Pinpoint the cell where the given text exists, returning its [X, Y] midpoint coordinate. 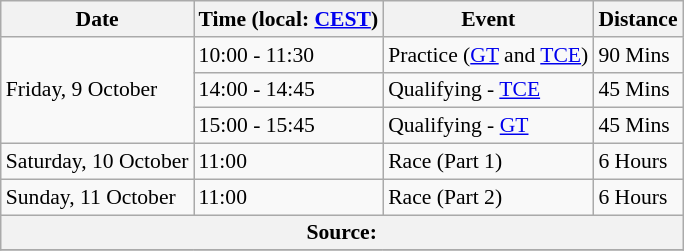
Source: [342, 233]
Distance [638, 19]
Sunday, 11 October [98, 197]
15:00 - 15:45 [289, 126]
Practice (GT and TCE) [488, 55]
Date [98, 19]
Qualifying - GT [488, 126]
Time (local: CEST) [289, 19]
10:00 - 11:30 [289, 55]
Saturday, 10 October [98, 162]
Qualifying - TCE [488, 90]
14:00 - 14:45 [289, 90]
Event [488, 19]
Friday, 9 October [98, 90]
Race (Part 1) [488, 162]
90 Mins [638, 55]
Race (Part 2) [488, 197]
